From the cell containing the given text, extract its center point as (x, y) coordinate. 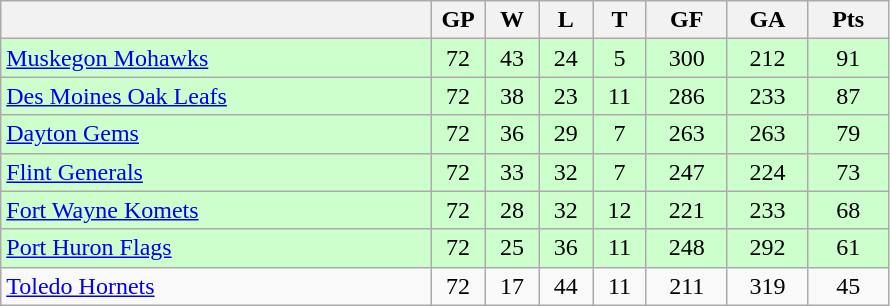
GA (768, 20)
68 (848, 210)
Fort Wayne Komets (216, 210)
Pts (848, 20)
45 (848, 286)
17 (512, 286)
91 (848, 58)
Toledo Hornets (216, 286)
224 (768, 172)
28 (512, 210)
319 (768, 286)
T (620, 20)
25 (512, 248)
L (566, 20)
Des Moines Oak Leafs (216, 96)
33 (512, 172)
286 (686, 96)
GP (458, 20)
Port Huron Flags (216, 248)
221 (686, 210)
29 (566, 134)
292 (768, 248)
24 (566, 58)
43 (512, 58)
73 (848, 172)
Flint Generals (216, 172)
W (512, 20)
87 (848, 96)
5 (620, 58)
61 (848, 248)
300 (686, 58)
248 (686, 248)
79 (848, 134)
23 (566, 96)
Muskegon Mohawks (216, 58)
GF (686, 20)
44 (566, 286)
211 (686, 286)
247 (686, 172)
Dayton Gems (216, 134)
212 (768, 58)
38 (512, 96)
12 (620, 210)
